Return (x, y) of the center of cell containing provided text 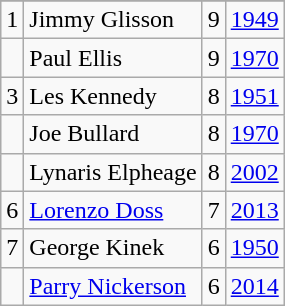
2014 (254, 286)
Joe Bullard (113, 134)
Parry Nickerson (113, 286)
1950 (254, 248)
2002 (254, 172)
2013 (254, 210)
1951 (254, 96)
Paul Ellis (113, 58)
3 (12, 96)
Lynaris Elpheage (113, 172)
George Kinek (113, 248)
1 (12, 20)
Les Kennedy (113, 96)
1949 (254, 20)
Lorenzo Doss (113, 210)
Jimmy Glisson (113, 20)
